Locate the cell with the specified text and output its [x, y] center coordinate. 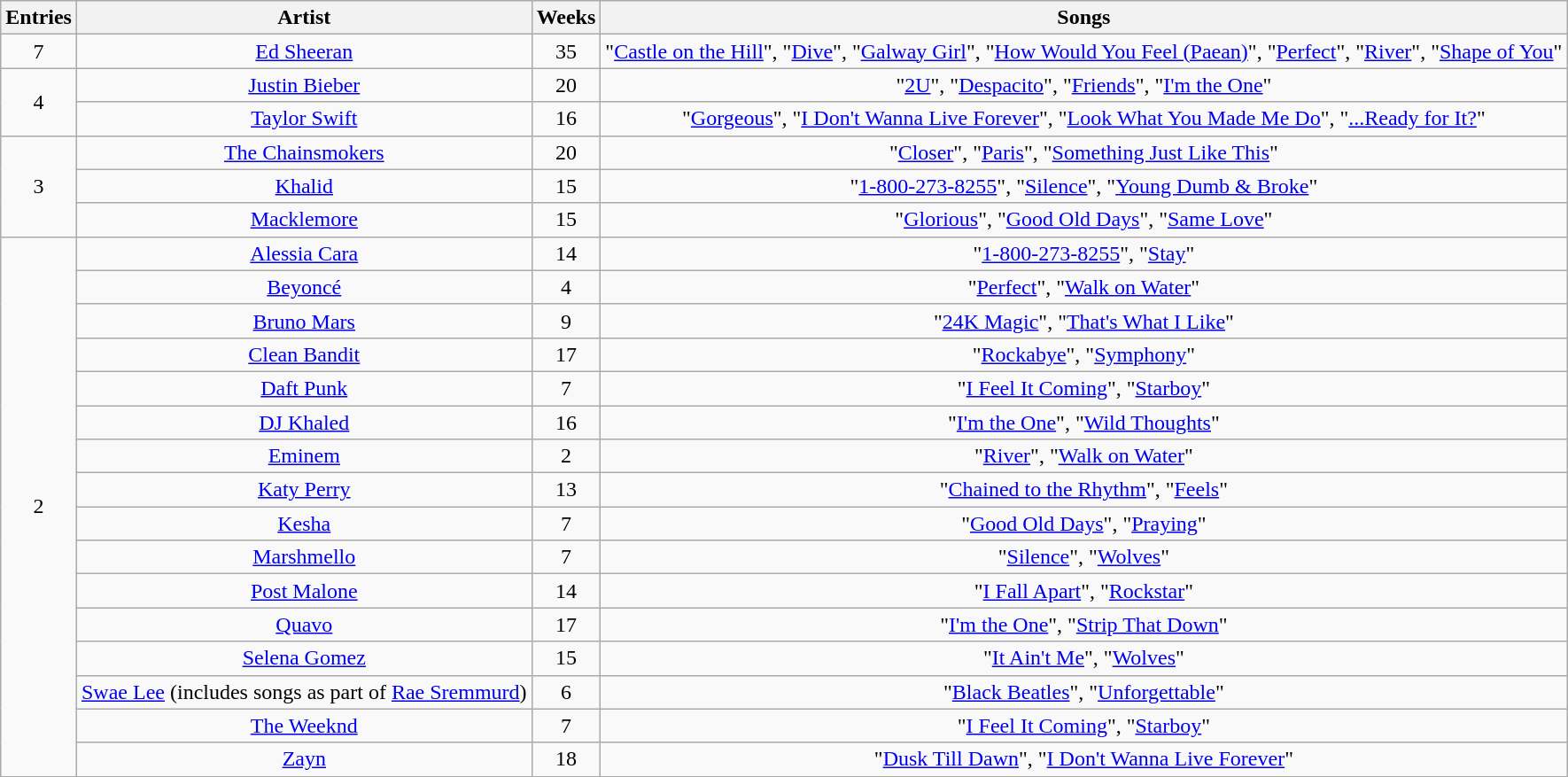
"Rockabye", "Symphony" [1084, 354]
Selena Gomez [304, 658]
"Closer", "Paris", "Something Just Like This" [1084, 152]
Taylor Swift [304, 119]
18 [566, 759]
Post Malone [304, 591]
"2U", "Despacito", "Friends", "I'm the One" [1084, 85]
Ed Sheeran [304, 51]
"I'm the One", "Strip That Down" [1084, 625]
Marshmello [304, 557]
Bruno Mars [304, 321]
Justin Bieber [304, 85]
"1-800-273-8255", "Silence", "Young Dumb & Broke" [1084, 186]
Kesha [304, 524]
Songs [1084, 18]
"Castle on the Hill", "Dive", "Galway Girl", "How Would You Feel (Paean)", "Perfect", "River", "Shape of You" [1084, 51]
9 [566, 321]
"Dusk Till Dawn", "I Don't Wanna Live Forever" [1084, 759]
The Chainsmokers [304, 152]
"24K Magic", "That's What I Like" [1084, 321]
"Gorgeous", "I Don't Wanna Live Forever", "Look What You Made Me Do", "...Ready for It?" [1084, 119]
6 [566, 692]
DJ Khaled [304, 423]
Alessia Cara [304, 253]
Clean Bandit [304, 354]
"1-800-273-8255", "Stay" [1084, 253]
35 [566, 51]
Quavo [304, 625]
"Silence", "Wolves" [1084, 557]
Artist [304, 18]
"Good Old Days", "Praying" [1084, 524]
"Black Beatles", "Unforgettable" [1084, 692]
"I'm the One", "Wild Thoughts" [1084, 423]
Katy Perry [304, 490]
"Chained to the Rhythm", "Feels" [1084, 490]
"Perfect", "Walk on Water" [1084, 287]
Khalid [304, 186]
Macklemore [304, 220]
"I Fall Apart", "Rockstar" [1084, 591]
Zayn [304, 759]
"It Ain't Me", "Wolves" [1084, 658]
The Weeknd [304, 726]
3 [39, 186]
Swae Lee (includes songs as part of Rae Sremmurd) [304, 692]
13 [566, 490]
"Glorious", "Good Old Days", "Same Love" [1084, 220]
Daft Punk [304, 388]
Weeks [566, 18]
Entries [39, 18]
"River", "Walk on Water" [1084, 456]
Eminem [304, 456]
Beyoncé [304, 287]
